Locate the cell with the specified text and output its (x, y) center coordinate. 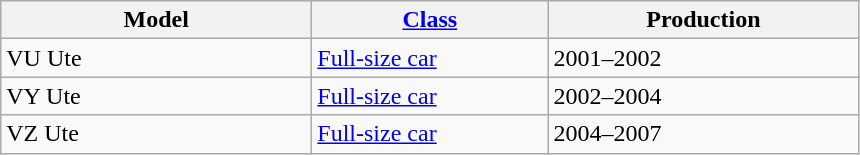
2002–2004 (704, 96)
Class (430, 20)
VU Ute (156, 58)
VZ Ute (156, 134)
2004–2007 (704, 134)
Model (156, 20)
Production (704, 20)
2001–2002 (704, 58)
VY Ute (156, 96)
